Extract the [x, y] coordinate from the center of the cell holding the provided text.  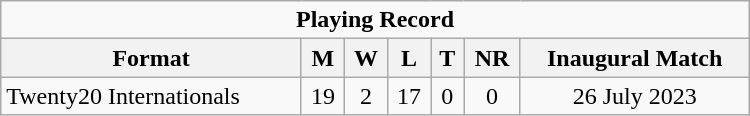
M [322, 58]
T [448, 58]
NR [492, 58]
17 [410, 96]
Playing Record [375, 20]
Format [152, 58]
26 July 2023 [634, 96]
Inaugural Match [634, 58]
L [410, 58]
Twenty20 Internationals [152, 96]
W [366, 58]
19 [322, 96]
2 [366, 96]
